Return the (X, Y) coordinate for the center point of the cell that contains the specified text.  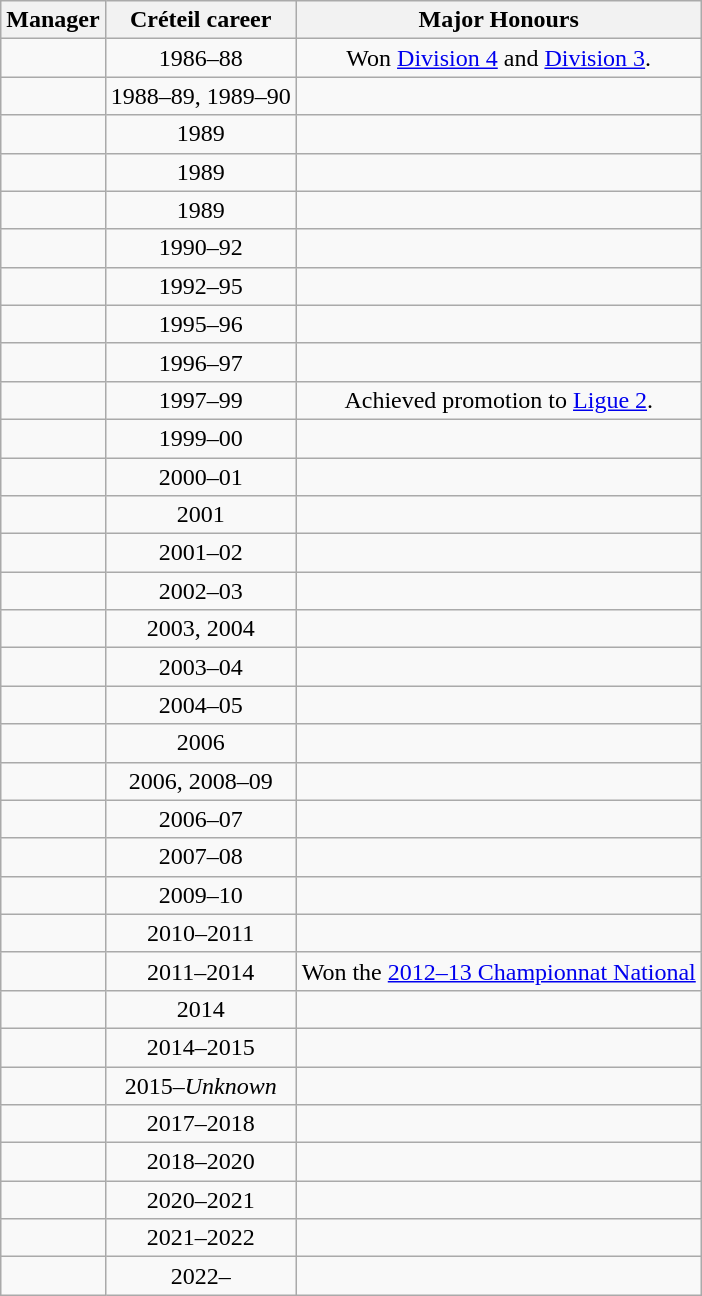
2014 (200, 1009)
2003, 2004 (200, 629)
1996–97 (200, 362)
2015–Unknown (200, 1085)
2001–02 (200, 553)
2003–04 (200, 667)
2010–2011 (200, 933)
2011–2014 (200, 971)
2017–2018 (200, 1124)
2000–01 (200, 477)
2018–2020 (200, 1162)
2022– (200, 1276)
2021–2022 (200, 1238)
Achieved promotion to Ligue 2. (498, 400)
1999–00 (200, 438)
2009–10 (200, 895)
2004–05 (200, 705)
1986–88 (200, 58)
2006–07 (200, 819)
1988–89, 1989–90 (200, 96)
1995–96 (200, 324)
2001 (200, 515)
1997–99 (200, 400)
2014–2015 (200, 1047)
Manager (53, 20)
1992–95 (200, 286)
2006 (200, 743)
2002–03 (200, 591)
2020–2021 (200, 1200)
Major Honours (498, 20)
Won the 2012–13 Championnat National (498, 971)
2006, 2008–09 (200, 781)
1990–92 (200, 248)
Won Division 4 and Division 3. (498, 58)
2007–08 (200, 857)
Créteil career (200, 20)
